Find where the given text appears and provide that cell's center as [x, y] coordinate. 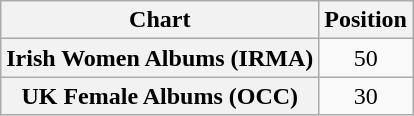
30 [366, 96]
Chart [160, 20]
Position [366, 20]
50 [366, 58]
UK Female Albums (OCC) [160, 96]
Irish Women Albums (IRMA) [160, 58]
